Provide the [X, Y] coordinate of the cell's center where the given text is located.  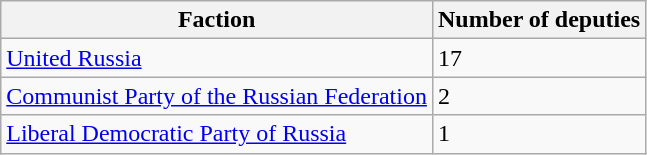
United Russia [217, 58]
17 [538, 58]
2 [538, 96]
Liberal Democratic Party of Russia [217, 134]
Faction [217, 20]
Number of deputies [538, 20]
1 [538, 134]
Communist Party of the Russian Federation [217, 96]
